Scan for the cell matching the given text and deliver its (x, y) coordinate at center. 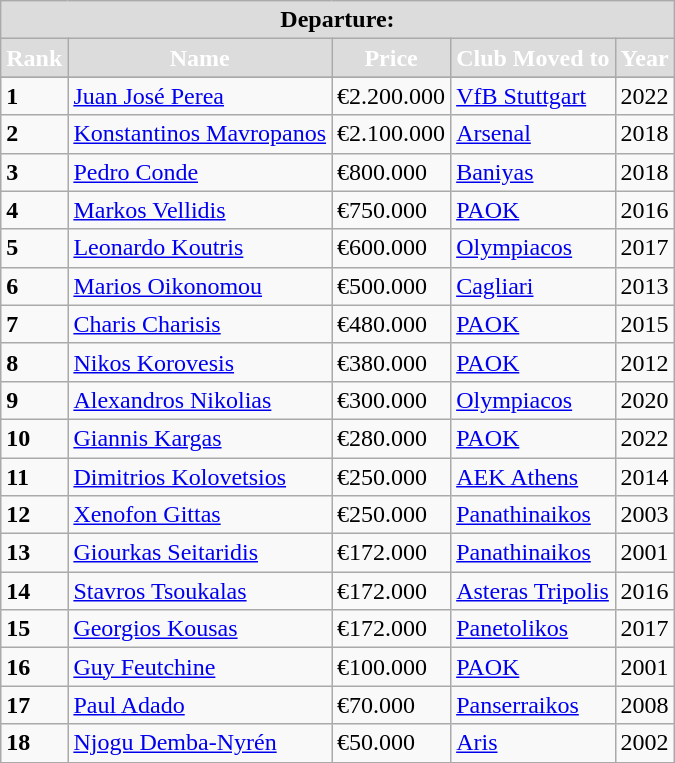
Pedro Conde (200, 172)
2012 (644, 362)
2 (34, 134)
Georgios Kousas (200, 629)
Guy Feutchine (200, 667)
Charis Charisis (200, 324)
17 (34, 705)
Year (644, 58)
2002 (644, 743)
€380.000 (392, 362)
2020 (644, 400)
6 (34, 286)
Club Moved to (533, 58)
Cagliari (533, 286)
€2.100.000 (392, 134)
13 (34, 553)
2014 (644, 477)
Departure: (338, 20)
€300.000 (392, 400)
2003 (644, 515)
Panserraikos (533, 705)
5 (34, 248)
2013 (644, 286)
€600.000 (392, 248)
Name (200, 58)
€70.000 (392, 705)
Xenofon Gittas (200, 515)
18 (34, 743)
Asteras Tripolis (533, 591)
VfB Stuttgart (533, 96)
3 (34, 172)
Konstantinos Mavropanos (200, 134)
Aris (533, 743)
2008 (644, 705)
10 (34, 438)
€800.000 (392, 172)
16 (34, 667)
€500.000 (392, 286)
€750.000 (392, 210)
€280.000 (392, 438)
Giannis Kargas (200, 438)
Nikos Korovesis (200, 362)
1 (34, 96)
14 (34, 591)
€480.000 (392, 324)
Paul Adado (200, 705)
€100.000 (392, 667)
€2.200.000 (392, 96)
Njogu Demba-Nyrén (200, 743)
Price (392, 58)
11 (34, 477)
Stavros Tsoukalas (200, 591)
8 (34, 362)
Alexandros Nikolias (200, 400)
Dimitrios Kolovetsios (200, 477)
12 (34, 515)
2015 (644, 324)
Marios Oikonomou (200, 286)
9 (34, 400)
Panetolikos (533, 629)
AEK Athens (533, 477)
Arsenal (533, 134)
4 (34, 210)
15 (34, 629)
Giourkas Seitaridis (200, 553)
7 (34, 324)
Baniyas (533, 172)
Juan José Perea (200, 96)
Markos Vellidis (200, 210)
€50.000 (392, 743)
Leonardo Koutris (200, 248)
Rank (34, 58)
